For the text-containing cell, return its midpoint in [X, Y] coordinate format. 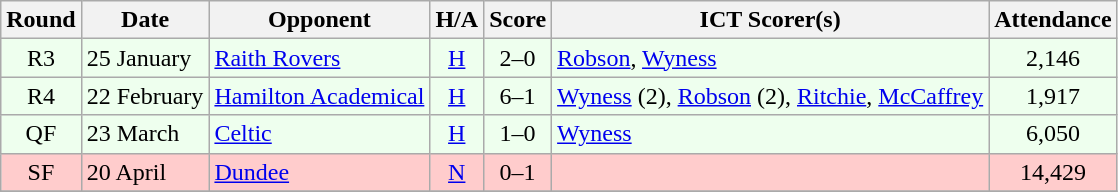
Wyness (2), Robson (2), Ritchie, McCaffrey [770, 96]
Dundee [320, 172]
6,050 [1053, 134]
0–1 [518, 172]
Wyness [770, 134]
Robson, Wyness [770, 58]
QF [41, 134]
Opponent [320, 20]
Raith Rovers [320, 58]
Hamilton Academical [320, 96]
22 February [145, 96]
20 April [145, 172]
6–1 [518, 96]
Date [145, 20]
Score [518, 20]
1–0 [518, 134]
Attendance [1053, 20]
14,429 [1053, 172]
25 January [145, 58]
H/A [457, 20]
R3 [41, 58]
R4 [41, 96]
23 March [145, 134]
Celtic [320, 134]
Round [41, 20]
1,917 [1053, 96]
2,146 [1053, 58]
ICT Scorer(s) [770, 20]
N [457, 172]
2–0 [518, 58]
SF [41, 172]
